From the cell containing the given text, extract its center point as [x, y] coordinate. 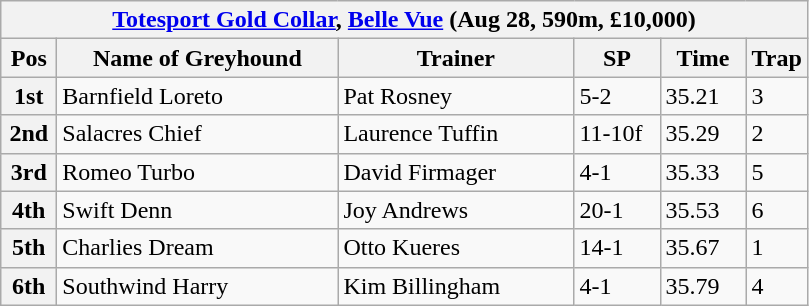
4th [29, 210]
35.67 [703, 248]
Charlies Dream [198, 248]
11-10f [617, 134]
2 [776, 134]
Barnfield Loreto [198, 96]
Joy Andrews [456, 210]
Otto Kueres [456, 248]
Trainer [456, 58]
35.29 [703, 134]
Time [703, 58]
Pos [29, 58]
David Firmager [456, 172]
14-1 [617, 248]
6th [29, 286]
Southwind Harry [198, 286]
4 [776, 286]
6 [776, 210]
Kim Billingham [456, 286]
5 [776, 172]
Totesport Gold Collar, Belle Vue (Aug 28, 590m, £10,000) [404, 20]
35.79 [703, 286]
35.33 [703, 172]
Swift Denn [198, 210]
Pat Rosney [456, 96]
1 [776, 248]
35.21 [703, 96]
3 [776, 96]
20-1 [617, 210]
1st [29, 96]
Laurence Tuffin [456, 134]
Name of Greyhound [198, 58]
35.53 [703, 210]
3rd [29, 172]
Trap [776, 58]
5th [29, 248]
5-2 [617, 96]
Salacres Chief [198, 134]
Romeo Turbo [198, 172]
2nd [29, 134]
SP [617, 58]
